Detect which cell encompasses the target text, then output its [X, Y] center coordinate. 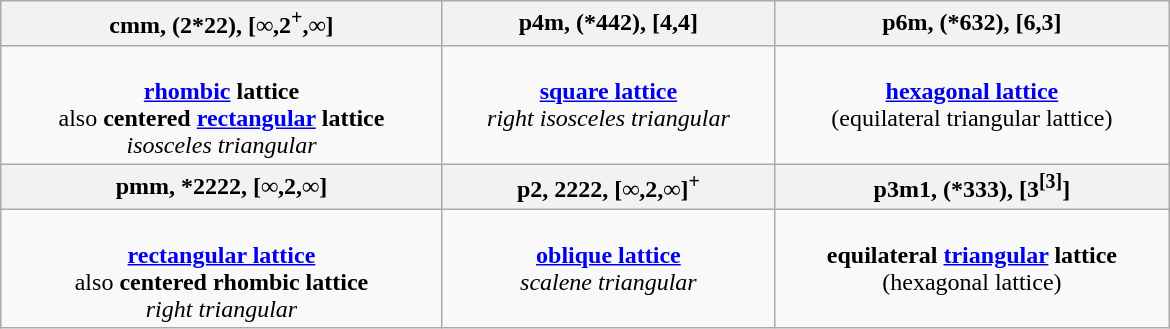
p3m1, (*333), [3[3]] [972, 186]
oblique latticescalene triangular [608, 268]
cmm, (2*22), [∞,2+,∞] [222, 24]
equilateral triangular lattice(hexagonal lattice) [972, 268]
p4m, (*442), [4,4] [608, 24]
rhombic latticealso centered rectangular latticeisosceles triangular [222, 104]
pmm, *2222, [∞,2,∞] [222, 186]
hexagonal lattice(equilateral triangular lattice) [972, 104]
square latticeright isosceles triangular [608, 104]
p2, 2222, [∞,2,∞]+ [608, 186]
rectangular latticealso centered rhombic latticeright triangular [222, 268]
p6m, (*632), [6,3] [972, 24]
